Scan for the cell matching the given text and deliver its [X, Y] coordinate at center. 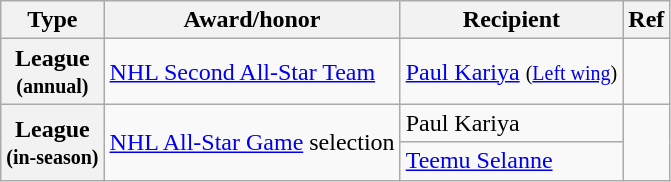
Award/honor [252, 20]
Recipient [512, 20]
Ref [646, 20]
Paul Kariya [512, 123]
NHL All-Star Game selection [252, 142]
NHL Second All-Star Team [252, 72]
Paul Kariya (Left wing) [512, 72]
Teemu Selanne [512, 161]
League(annual) [52, 72]
League(in-season) [52, 142]
Type [52, 20]
